Return [X, Y] of the center of cell containing provided text 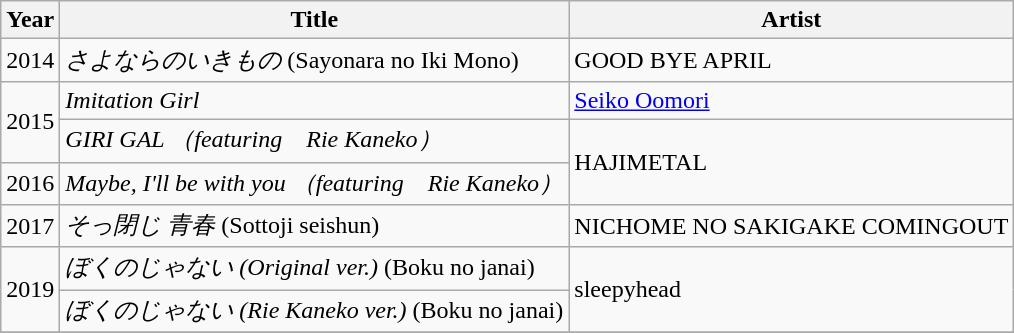
Artist [792, 20]
GOOD BYE APRIL [792, 60]
sleepyhead [792, 290]
Seiko Oomori [792, 100]
Maybe, I'll be with you （featuring Rie Kaneko） [314, 184]
GIRI GAL （featuring Rie Kaneko） [314, 140]
Year [30, 20]
HAJIMETAL [792, 162]
Imitation Girl [314, 100]
2017 [30, 226]
2014 [30, 60]
そっ閉じ 青春 (Sottoji seishun) [314, 226]
2019 [30, 290]
NICHOME NO SAKIGAKE COMINGOUT [792, 226]
ぼくのじゃない (Rie Kaneko ver.) (Boku no janai) [314, 312]
2015 [30, 122]
さよならのいきもの (Sayonara no Iki Mono) [314, 60]
ぼくのじゃない (Original ver.) (Boku no janai) [314, 268]
Title [314, 20]
2016 [30, 184]
